Scan for the cell matching the given text and deliver its [x, y] coordinate at center. 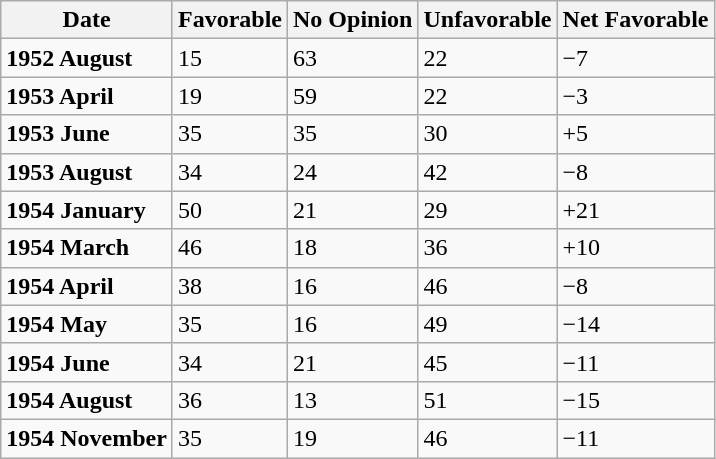
13 [353, 400]
−3 [636, 96]
51 [488, 400]
1954 January [87, 210]
38 [230, 286]
1954 June [87, 362]
1953 June [87, 134]
+10 [636, 248]
−7 [636, 58]
1954 May [87, 324]
1952 August [87, 58]
+21 [636, 210]
45 [488, 362]
24 [353, 172]
49 [488, 324]
63 [353, 58]
No Opinion [353, 20]
Favorable [230, 20]
59 [353, 96]
1954 November [87, 438]
1954 March [87, 248]
Date [87, 20]
15 [230, 58]
50 [230, 210]
−14 [636, 324]
−15 [636, 400]
1953 August [87, 172]
42 [488, 172]
Net Favorable [636, 20]
Unfavorable [488, 20]
1954 April [87, 286]
29 [488, 210]
18 [353, 248]
1954 August [87, 400]
30 [488, 134]
+5 [636, 134]
1953 April [87, 96]
